Extract the (x, y) coordinate from the center of the cell holding the provided text.  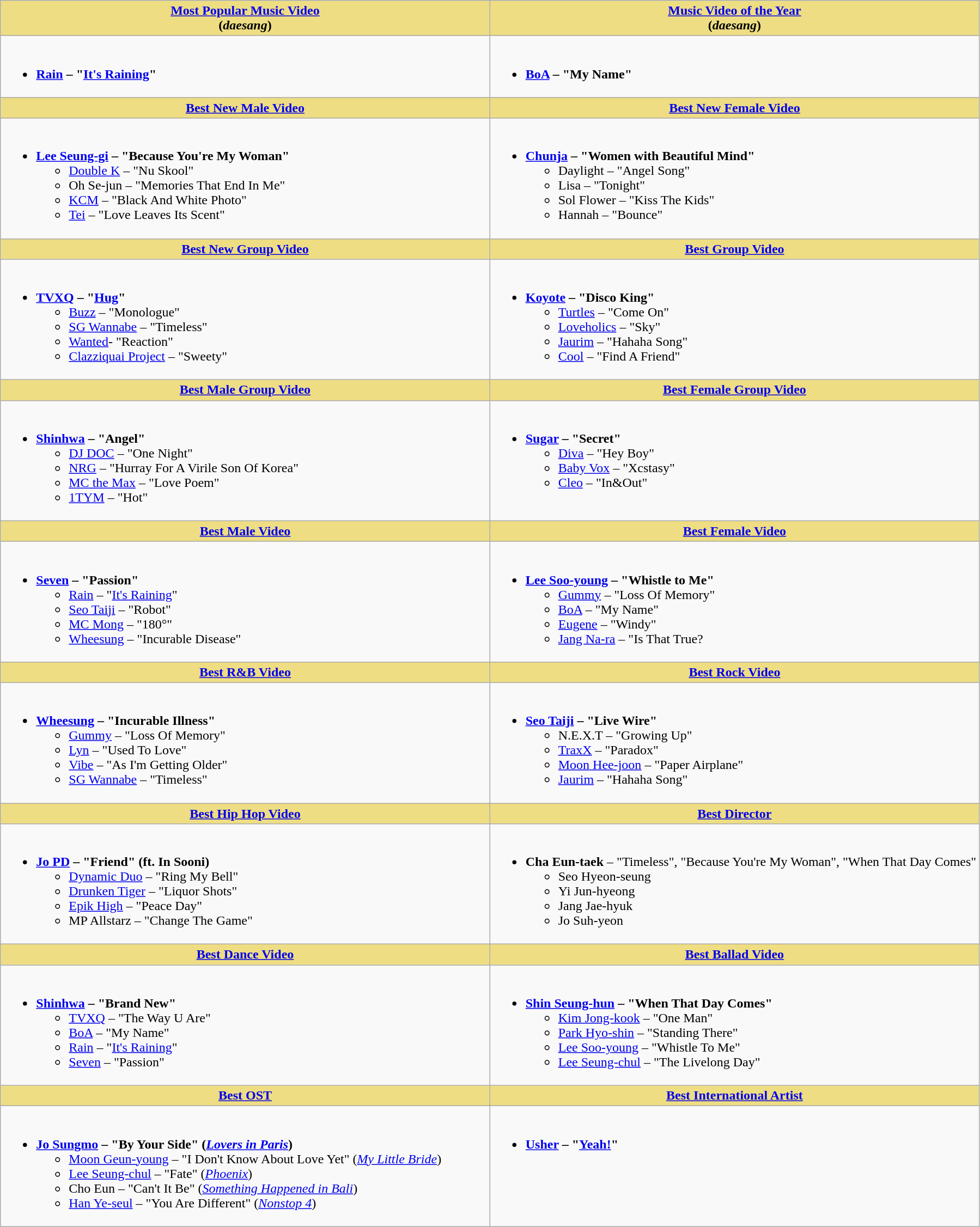
Shinhwa – "Angel"DJ DOC – "One Night"NRG – "Hurray For A Virile Son Of Korea"MC the Max – "Love Poem"1TYM – "Hot" (245, 461)
Usher – "Yeah!" (734, 1167)
Shinhwa – "Brand New"TVXQ – "The Way U Are"BoA – "My Name"Rain – "It's Raining"Seven – "Passion" (245, 1025)
Rain – "It's Raining" (245, 66)
Seven – "Passion"Rain – "It's Raining"Seo Taiji – "Robot"MC Mong – "180°"Wheesung – "Incurable Disease" (245, 601)
Best Ballad Video (734, 955)
TVXQ – "Hug"Buzz – "Monologue"SG Wannabe – "Timeless"Wanted- "Reaction"Clazziquai Project – "Sweety" (245, 319)
Best R&B Video (245, 672)
Seo Taiji – "Live Wire"N.E.X.T – "Growing Up"TraxX – "Paradox"Moon Hee-joon – "Paper Airplane"Jaurim – "Hahaha Song" (734, 743)
Music Video of the Year(daesang) (734, 19)
Best New Female Video (734, 108)
Chunja – "Women with Beautiful Mind"Daylight – "Angel Song"Lisa – "Tonight"Sol Flower – "Kiss The Kids"Hannah – "Bounce" (734, 179)
Best Dance Video (245, 955)
Best Group Video (734, 249)
Best Rock Video (734, 672)
Wheesung – "Incurable Illness"Gummy – "Loss Of Memory"Lyn – "Used To Love"Vibe – "As I'm Getting Older"SG Wannabe – "Timeless" (245, 743)
Koyote – "Disco King"Turtles – "Come On"Loveholics – "Sky"Jaurim – "Hahaha Song"Cool – "Find A Friend" (734, 319)
Lee Soo-young – "Whistle to Me"Gummy – "Loss Of Memory"BoA – "My Name"Eugene – "Windy"Jang Na-ra – "Is That True? (734, 601)
Jo PD – "Friend" (ft. In Sooni)Dynamic Duo – "Ring My Bell"Drunken Tiger – "Liquor Shots"Epik High – "Peace Day"MP Allstarz – "Change The Game" (245, 884)
BoA – "My Name" (734, 66)
Best International Artist (734, 1096)
Best Male Video (245, 531)
Best Female Video (734, 531)
Best Female Group Video (734, 390)
Sugar – "Secret"Diva – "Hey Boy"Baby Vox – "Xcstasy"Cleo – "In&Out" (734, 461)
Most Popular Music Video(daesang) (245, 19)
Best OST (245, 1096)
Best New Male Video (245, 108)
Cha Eun-taek – "Timeless", "Because You're My Woman", "When That Day Comes"Seo Hyeon-seungYi Jun-hyeongJang Jae-hyukJo Suh-yeon (734, 884)
Best Director (734, 813)
Best Hip Hop Video (245, 813)
Best Male Group Video (245, 390)
Best New Group Video (245, 249)
